Locate the cell with the specified text and output its [x, y] center coordinate. 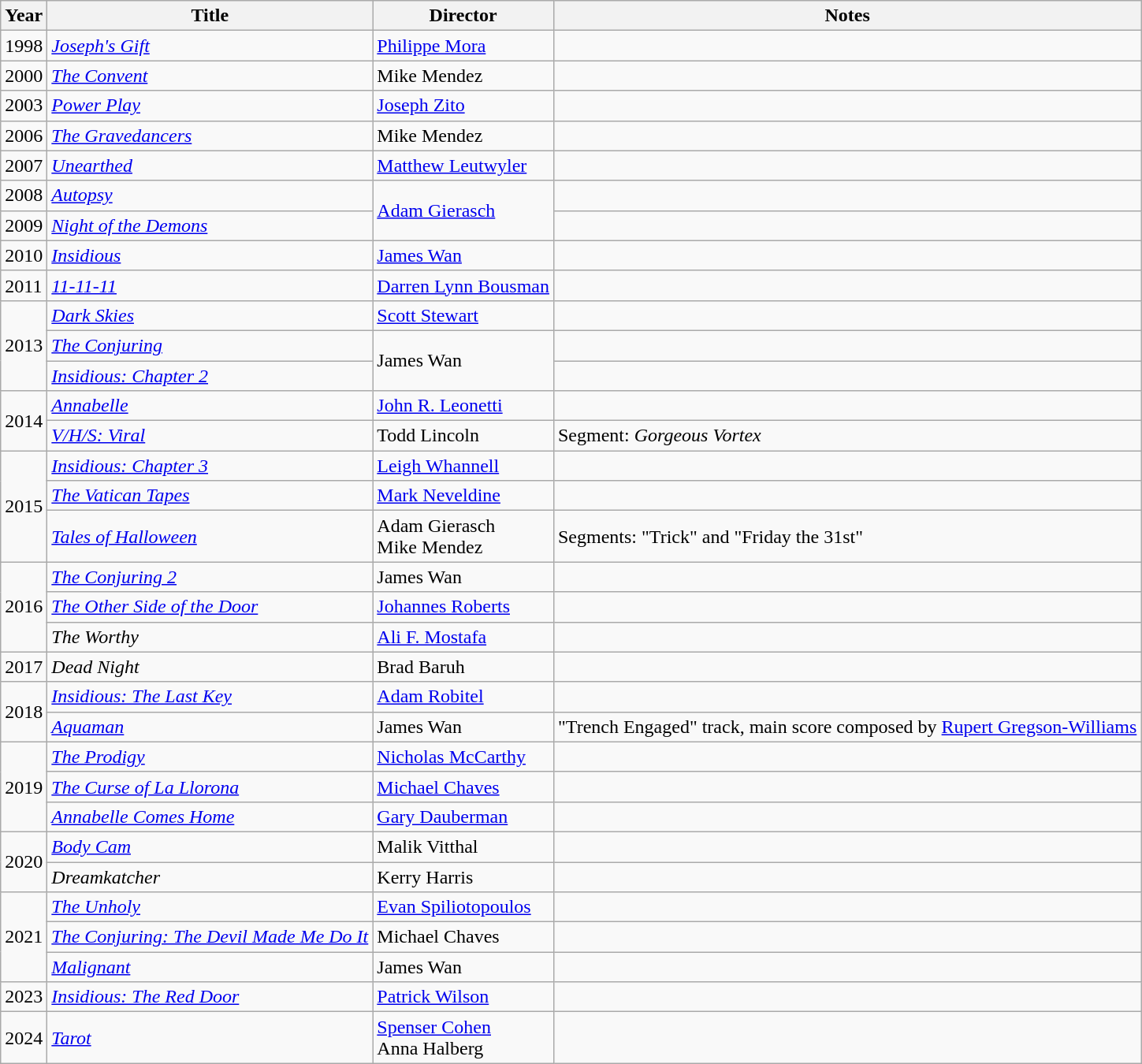
V/H/S: Viral [210, 436]
2023 [24, 997]
Year [24, 16]
Segments: "Trick" and "Friday the 31st" [846, 536]
1998 [24, 46]
2008 [24, 195]
Dark Skies [210, 315]
Tales of Halloween [210, 536]
Patrick Wilson [463, 997]
Aquaman [210, 727]
Annabelle Comes Home [210, 817]
The Convent [210, 76]
Leigh Whannell [463, 466]
Joseph Zito [463, 106]
The Prodigy [210, 757]
Darren Lynn Bousman [463, 285]
The Curse of La Llorona [210, 787]
2019 [24, 787]
Malik Vitthal [463, 846]
2009 [24, 225]
Adam GieraschMike Mendez [463, 536]
Gary Dauberman [463, 817]
Night of the Demons [210, 225]
The Worthy [210, 637]
11-11-11 [210, 285]
Philippe Mora [463, 46]
The Conjuring [210, 345]
Adam Robitel [463, 697]
2010 [24, 255]
Kerry Harris [463, 877]
Brad Baruh [463, 667]
Director [463, 16]
The Conjuring: The Devil Made Me Do It [210, 937]
Body Cam [210, 846]
The Other Side of the Door [210, 607]
2011 [24, 285]
Insidious: Chapter 2 [210, 376]
2006 [24, 136]
The Conjuring 2 [210, 577]
2017 [24, 667]
Segment: Gorgeous Vortex [846, 436]
John R. Leonetti [463, 406]
Todd Lincoln [463, 436]
Ali F. Mostafa [463, 637]
2021 [24, 937]
Johannes Roberts [463, 607]
Scott Stewart [463, 315]
Adam Gierasch [463, 210]
The Vatican Tapes [210, 496]
Unearthed [210, 166]
"Trench Engaged" track, main score composed by Rupert Gregson-Williams [846, 727]
Dreamkatcher [210, 877]
2016 [24, 607]
Tarot [210, 1037]
Insidious: Chapter 3 [210, 466]
2000 [24, 76]
Title [210, 16]
2024 [24, 1037]
Malignant [210, 967]
Nicholas McCarthy [463, 757]
2020 [24, 861]
2018 [24, 712]
Autopsy [210, 195]
Insidious: The Red Door [210, 997]
Insidious: The Last Key [210, 697]
Spenser CohenAnna Halberg [463, 1037]
Evan Spiliotopoulos [463, 907]
Insidious [210, 255]
2015 [24, 506]
The Gravedancers [210, 136]
Power Play [210, 106]
Joseph's Gift [210, 46]
2007 [24, 166]
Notes [846, 16]
2014 [24, 421]
Dead Night [210, 667]
Mark Neveldine [463, 496]
Annabelle [210, 406]
2013 [24, 345]
Matthew Leutwyler [463, 166]
2003 [24, 106]
The Unholy [210, 907]
